Capture the cell that displays the provided text and extract its (x, y) central coordinate. 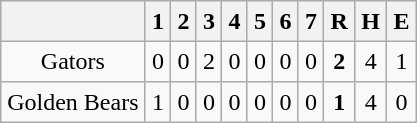
3 (209, 21)
7 (311, 21)
5 (260, 21)
Golden Bears (72, 102)
E (402, 21)
H (371, 21)
R (340, 21)
6 (286, 21)
Gators (72, 61)
